For the text-containing cell, return its midpoint in (X, Y) coordinate format. 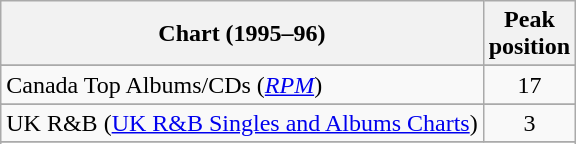
3 (529, 123)
17 (529, 85)
Peakposition (529, 34)
Canada Top Albums/CDs (RPM) (242, 85)
Chart (1995–96) (242, 34)
UK R&B (UK R&B Singles and Albums Charts) (242, 123)
